Search for the cell housing the specified text and yield its [X, Y] center coordinate. 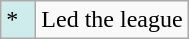
* [18, 20]
Led the league [112, 20]
